Scan for the cell matching the given text and deliver its (X, Y) coordinate at center. 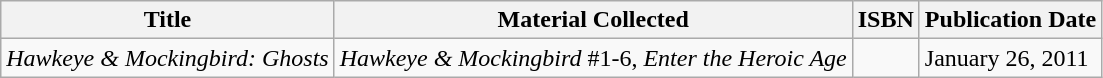
Hawkeye & Mockingbird #1-6, Enter the Heroic Age (593, 58)
Hawkeye & Mockingbird: Ghosts (168, 58)
Publication Date (1010, 20)
January 26, 2011 (1010, 58)
Title (168, 20)
Material Collected (593, 20)
ISBN (886, 20)
